Return the [x, y] coordinate for the center point of the cell that contains the specified text.  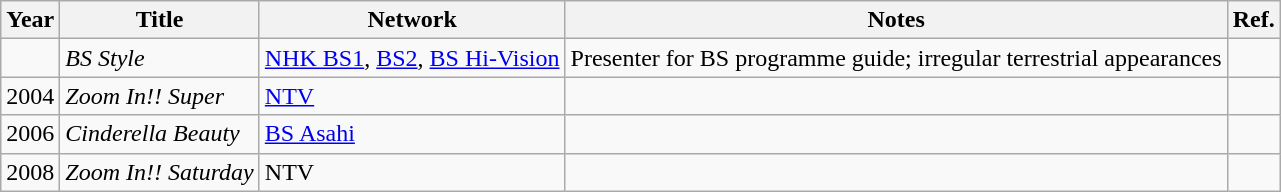
2008 [30, 172]
BS Style [160, 58]
Zoom In!! Saturday [160, 172]
Presenter for BS programme guide; irregular terrestrial appearances [896, 58]
2006 [30, 134]
NHK BS1, BS2, BS Hi-Vision [412, 58]
Cinderella Beauty [160, 134]
Notes [896, 20]
Year [30, 20]
Title [160, 20]
Ref. [1254, 20]
BS Asahi [412, 134]
2004 [30, 96]
Zoom In!! Super [160, 96]
Network [412, 20]
